Capture the cell that displays the provided text and extract its (X, Y) central coordinate. 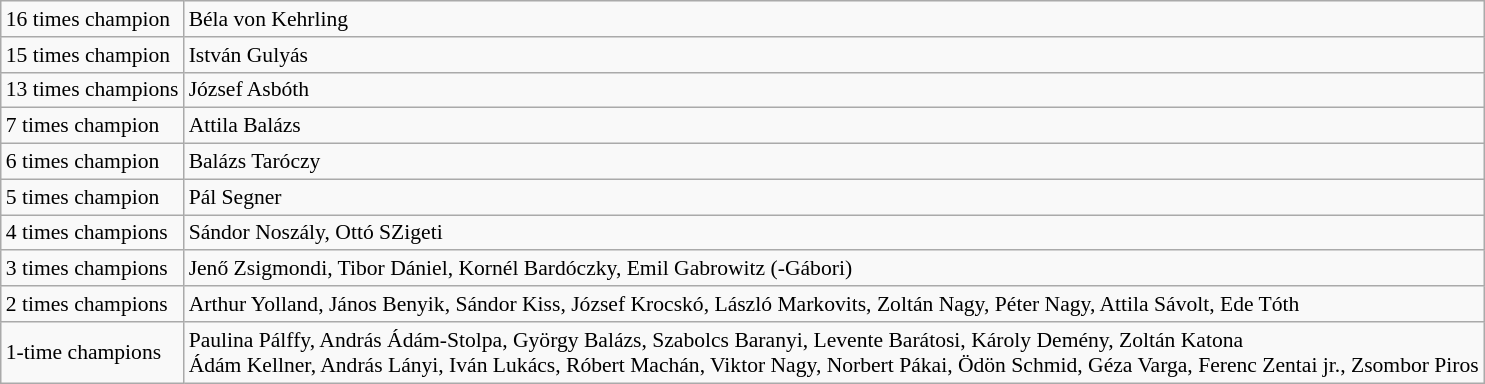
7 times champion (92, 126)
6 times champion (92, 162)
Sándor Noszály, Ottó SZigeti (834, 233)
15 times champion (92, 55)
16 times champion (92, 19)
István Gulyás (834, 55)
Jenő Zsigmondi, Tibor Dániel, Kornél Bardóczky, Emil Gabrowitz (-Gábori) (834, 269)
4 times champions (92, 233)
Attila Balázs (834, 126)
Arthur Yolland, János Benyik, Sándor Kiss, József Krocskó, László Markovits, Zoltán Nagy, Péter Nagy, Attila Sávolt, Ede Tóth (834, 304)
1-time champions (92, 352)
József Asbóth (834, 90)
3 times champions (92, 269)
Balázs Taróczy (834, 162)
5 times champion (92, 197)
13 times champions (92, 90)
Pál Segner (834, 197)
2 times champions (92, 304)
Béla von Kehrling (834, 19)
